Provide the [X, Y] coordinate of the cell's center where the given text is located.  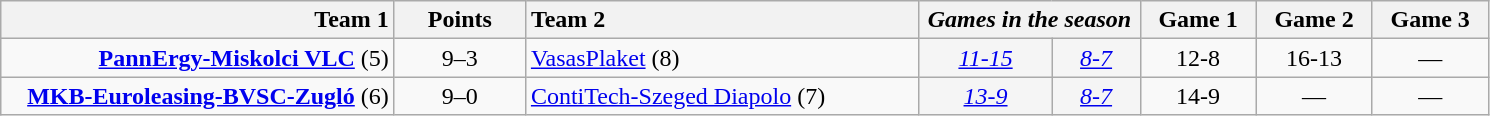
12-8 [1198, 58]
Game 3 [1430, 20]
14-9 [1198, 96]
Team 1 [198, 20]
9–3 [460, 58]
PannErgy-Miskolci VLC (5) [198, 58]
ContiTech-Szeged Diapolo (7) [722, 96]
MKB-Euroleasing-BVSC-Zugló (6) [198, 96]
11-15 [986, 58]
9–0 [460, 96]
16-13 [1314, 58]
Team 2 [722, 20]
13-9 [986, 96]
VasasPlaket (8) [722, 58]
Game 1 [1198, 20]
Points [460, 20]
Games in the season [1030, 20]
Game 2 [1314, 20]
